Determine the (X, Y) coordinate at the center of the cell enclosing the given text.  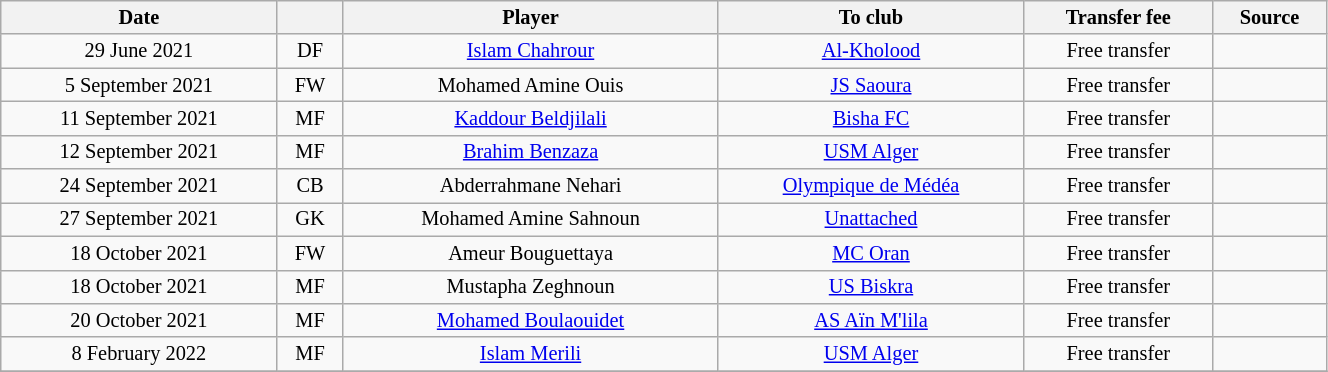
12 September 2021 (139, 152)
Kaddour Beldjilali (530, 118)
29 June 2021 (139, 51)
Ameur Bouguettaya (530, 253)
Transfer fee (1118, 17)
Abderrahmane Nehari (530, 186)
Mohamed Boulaouidet (530, 320)
DF (310, 51)
Source (1270, 17)
To club (871, 17)
Brahim Benzaza (530, 152)
Islam Chahrour (530, 51)
Player (530, 17)
MC Oran (871, 253)
Olympique de Médéa (871, 186)
Al-Kholood (871, 51)
24 September 2021 (139, 186)
27 September 2021 (139, 219)
CB (310, 186)
GK (310, 219)
5 September 2021 (139, 85)
Mustapha Zeghnoun (530, 287)
US Biskra (871, 287)
Mohamed Amine Ouis (530, 85)
Mohamed Amine Sahnoun (530, 219)
Date (139, 17)
20 October 2021 (139, 320)
8 February 2022 (139, 354)
Unattached (871, 219)
11 September 2021 (139, 118)
Bisha FC (871, 118)
Islam Merili (530, 354)
AS Aïn M'lila (871, 320)
JS Saoura (871, 85)
